Locate the cell with the specified text and output its [X, Y] center coordinate. 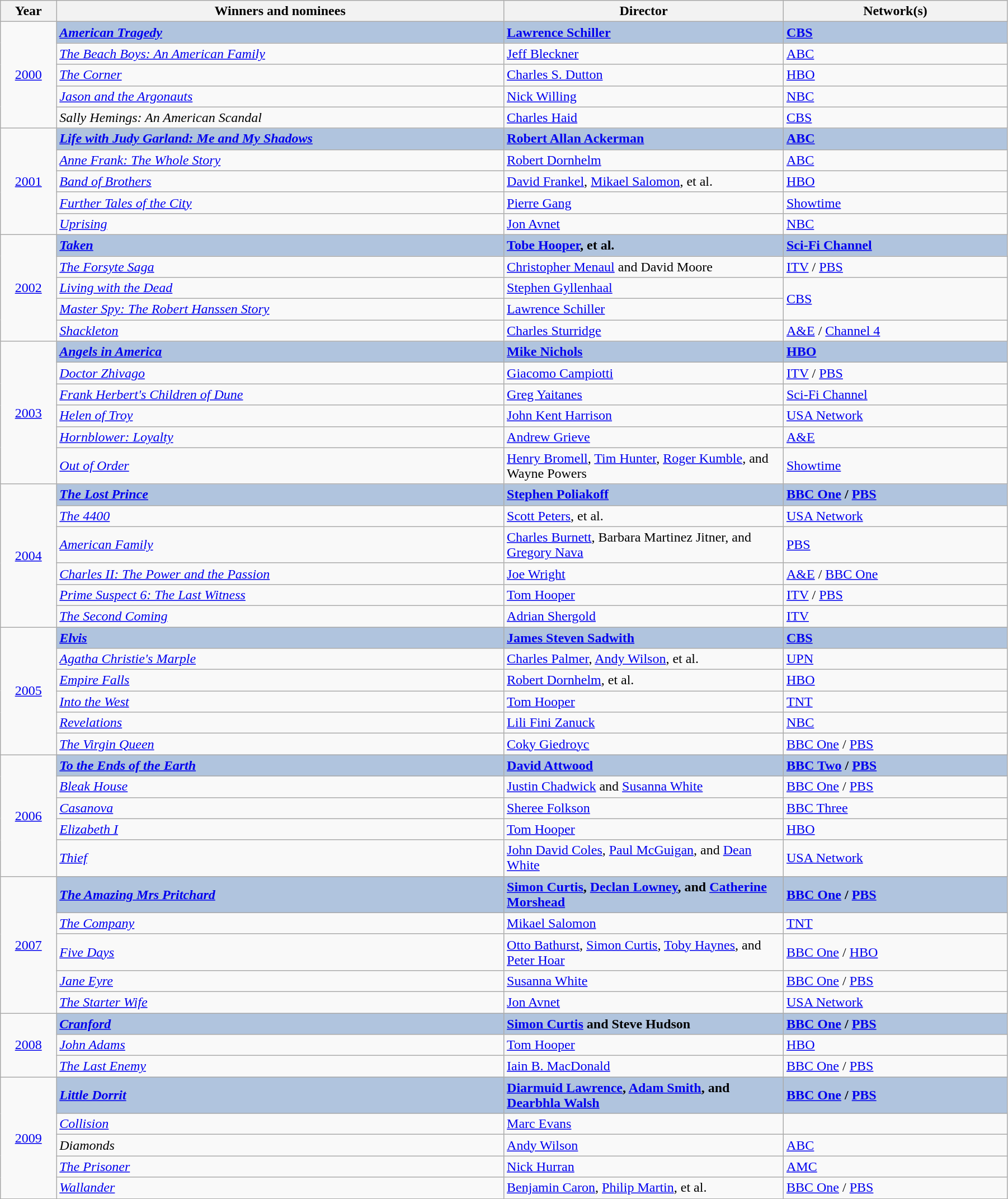
BBC Two / PBS [895, 765]
Nick Willing [644, 96]
2006 [29, 816]
Jane Eyre [280, 981]
The 4400 [280, 516]
Living with the Dead [280, 288]
2003 [29, 413]
Empire Falls [280, 680]
Uprising [280, 224]
Out of Order [280, 466]
A&E / BBC One [895, 573]
Life with Judy Garland: Me and My Shadows [280, 139]
Director [644, 11]
Andrew Grieve [644, 437]
David Frankel, Mikael Salomon, et al. [644, 181]
Henry Bromell, Tim Hunter, Roger Kumble, and Wayne Powers [644, 466]
A&E / Channel 4 [895, 331]
The Amazing Mrs Pritchard [280, 894]
Taken [280, 245]
PBS [895, 545]
Helen of Troy [280, 416]
ITV [895, 616]
BBC One / HBO [895, 952]
Agatha Christie's Marple [280, 659]
2007 [29, 944]
Mike Nichols [644, 352]
Diarmuid Lawrence, Adam Smith, and Dearbhla Walsh [644, 1095]
James Steven Sadwith [644, 637]
2009 [29, 1138]
2002 [29, 288]
AMC [895, 1167]
Prime Suspect 6: The Last Witness [280, 595]
Anne Frank: The Whole Story [280, 160]
Elizabeth I [280, 829]
Year [29, 11]
Benjamin Caron, Philip Martin, et al. [644, 1188]
Robert Dornhelm, et al. [644, 680]
Adrian Shergold [644, 616]
Into the West [280, 702]
Coky Giedroyc [644, 744]
Tobe Hooper, et al. [644, 245]
The Starter Wife [280, 1002]
The Beach Boys: An American Family [280, 54]
John Adams [280, 1045]
The Last Enemy [280, 1066]
2005 [29, 690]
Further Tales of the City [280, 203]
Charles S. Dutton [644, 75]
Susanna White [644, 981]
Cranford [280, 1023]
Bleak House [280, 787]
Iain B. MacDonald [644, 1066]
The Corner [280, 75]
Winners and nominees [280, 11]
Stephen Gyllenhaal [644, 288]
Doctor Zhivago [280, 373]
The Virgin Queen [280, 744]
2008 [29, 1045]
Little Dorrit [280, 1095]
Mikael Salomon [644, 923]
To the Ends of the Earth [280, 765]
John David Coles, Paul McGuigan, and Dean White [644, 858]
Robert Allan Ackerman [644, 139]
Simon Curtis and Steve Hudson [644, 1023]
Charles Palmer, Andy Wilson, et al. [644, 659]
American Tragedy [280, 32]
The Second Coming [280, 616]
2000 [29, 75]
Network(s) [895, 11]
Diamonds [280, 1145]
UPN [895, 659]
Collision [280, 1124]
Shackleton [280, 331]
Revelations [280, 723]
Charles II: The Power and the Passion [280, 573]
Giacomo Campiotti [644, 373]
David Attwood [644, 765]
Sheree Folkson [644, 808]
The Lost Prince [280, 495]
The Forsyte Saga [280, 267]
Nick Hurran [644, 1167]
Hornblower: Loyalty [280, 437]
Charles Burnett, Barbara Martinez Jitner, and Gregory Nava [644, 545]
2001 [29, 181]
Five Days [280, 952]
Robert Dornhelm [644, 160]
Jeff Bleckner [644, 54]
John Kent Harrison [644, 416]
Sally Hemings: An American Scandal [280, 117]
Elvis [280, 637]
American Family [280, 545]
The Company [280, 923]
Scott Peters, et al. [644, 516]
Band of Brothers [280, 181]
Wallander [280, 1188]
Lili Fini Zanuck [644, 723]
Jason and the Argonauts [280, 96]
Simon Curtis, Declan Lowney, and Catherine Morshead [644, 894]
Angels in America [280, 352]
Justin Chadwick and Susanna White [644, 787]
Casanova [280, 808]
Stephen Poliakoff [644, 495]
Andy Wilson [644, 1145]
Charles Haid [644, 117]
Christopher Menaul and David Moore [644, 267]
Frank Herbert's Children of Dune [280, 394]
Charles Sturridge [644, 331]
A&E [895, 437]
Marc Evans [644, 1124]
Otto Bathurst, Simon Curtis, Toby Haynes, and Peter Hoar [644, 952]
2004 [29, 555]
Joe Wright [644, 573]
Pierre Gang [644, 203]
Greg Yaitanes [644, 394]
The Prisoner [280, 1167]
Thief [280, 858]
BBC Three [895, 808]
Master Spy: The Robert Hanssen Story [280, 309]
